Detect which cell encompasses the target text, then output its (x, y) center coordinate. 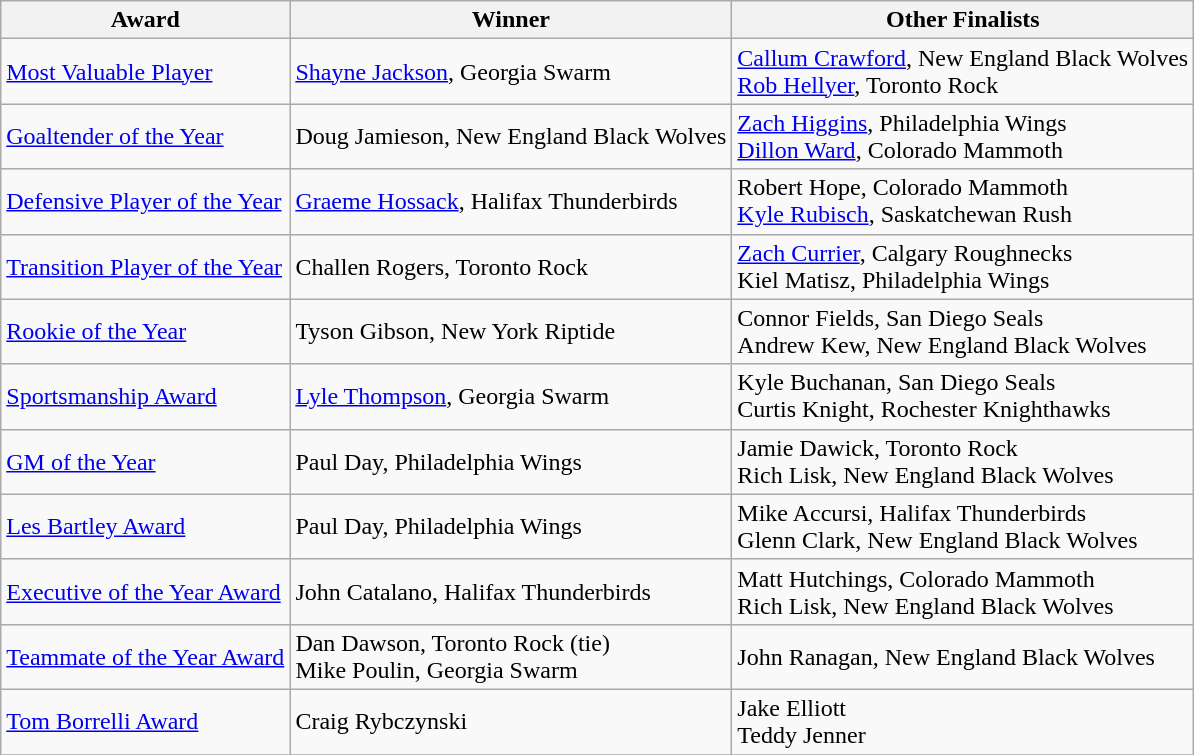
Other Finalists (963, 20)
Tyson Gibson, New York Riptide (511, 332)
Mike Accursi, Halifax ThunderbirdsGlenn Clark, New England Black Wolves (963, 526)
Matt Hutchings, Colorado MammothRich Lisk, New England Black Wolves (963, 592)
GM of the Year (146, 462)
Callum Crawford, New England Black WolvesRob Hellyer, Toronto Rock (963, 72)
Most Valuable Player (146, 72)
Defensive Player of the Year (146, 202)
Teammate of the Year Award (146, 656)
Dan Dawson, Toronto Rock (tie)Mike Poulin, Georgia Swarm (511, 656)
Executive of the Year Award (146, 592)
Shayne Jackson, Georgia Swarm (511, 72)
John Catalano, Halifax Thunderbirds (511, 592)
Rookie of the Year (146, 332)
Transition Player of the Year (146, 266)
Kyle Buchanan, San Diego SealsCurtis Knight, Rochester Knighthawks (963, 396)
Zach Currier, Calgary RoughnecksKiel Matisz, Philadelphia Wings (963, 266)
Sportsmanship Award (146, 396)
Craig Rybczynski (511, 722)
Graeme Hossack, Halifax Thunderbirds (511, 202)
Zach Higgins, Philadelphia WingsDillon Ward, Colorado Mammoth (963, 136)
Challen Rogers, Toronto Rock (511, 266)
Lyle Thompson, Georgia Swarm (511, 396)
Jake ElliottTeddy Jenner (963, 722)
Winner (511, 20)
John Ranagan, New England Black Wolves (963, 656)
Connor Fields, San Diego SealsAndrew Kew, New England Black Wolves (963, 332)
Goaltender of the Year (146, 136)
Les Bartley Award (146, 526)
Robert Hope, Colorado MammothKyle Rubisch, Saskatchewan Rush (963, 202)
Jamie Dawick, Toronto RockRich Lisk, New England Black Wolves (963, 462)
Doug Jamieson, New England Black Wolves (511, 136)
Tom Borrelli Award (146, 722)
Award (146, 20)
